Determine the (X, Y) coordinate at the center of the cell enclosing the given text.  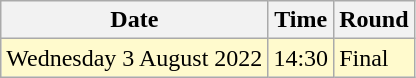
Time (301, 20)
Date (134, 20)
Final (374, 58)
14:30 (301, 58)
Round (374, 20)
Wednesday 3 August 2022 (134, 58)
